Identify which cell holds the provided text, then report its (x, y) central coordinate. 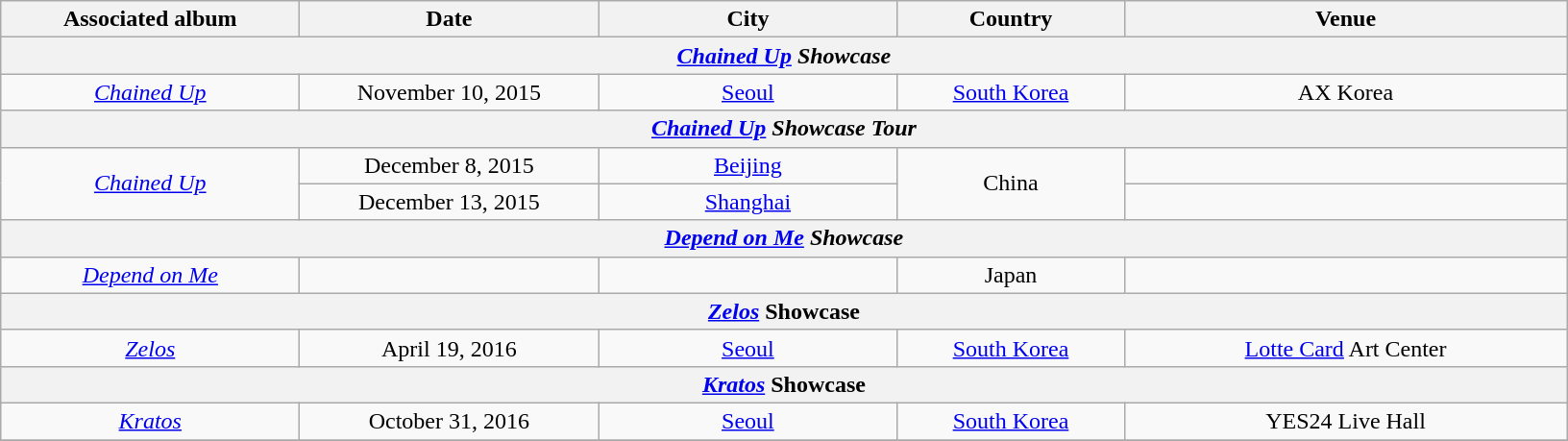
City (747, 19)
Chained Up Showcase (784, 56)
Beijing (747, 165)
Zelos Showcase (784, 311)
YES24 Live Hall (1345, 421)
Kratos Showcase (784, 384)
Depend on Me Showcase (784, 238)
Date (450, 19)
Depend on Me (150, 275)
Associated album (150, 19)
Country (1011, 19)
Kratos (150, 421)
April 19, 2016 (450, 348)
China (1011, 184)
Lotte Card Art Center (1345, 348)
December 8, 2015 (450, 165)
October 31, 2016 (450, 421)
Zelos (150, 348)
Shanghai (747, 202)
December 13, 2015 (450, 202)
Venue (1345, 19)
Japan (1011, 275)
November 10, 2015 (450, 92)
AX Korea (1345, 92)
Chained Up Showcase Tour (784, 129)
